Extract the (x, y) coordinate from the center of the cell holding the provided text.  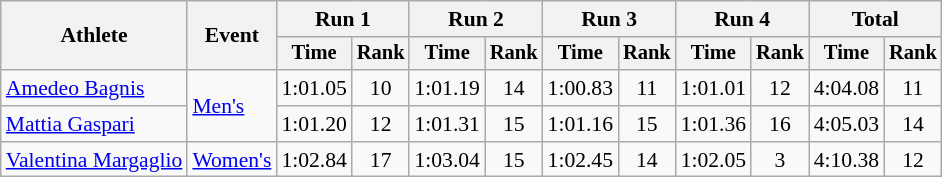
Run 4 (742, 19)
1:01.16 (580, 124)
Men's (232, 106)
Total (876, 19)
1:01.36 (714, 124)
Run 1 (342, 19)
1:01.31 (446, 124)
Run 3 (610, 19)
1:01.20 (314, 124)
Run 2 (476, 19)
1:01.01 (714, 88)
16 (780, 124)
1:01.19 (446, 88)
Athlete (94, 36)
4:05.03 (846, 124)
1:01.05 (314, 88)
10 (381, 88)
1:00.83 (580, 88)
Mattia Gaspari (94, 124)
Event (232, 36)
4:04.08 (846, 88)
Amedeo Bagnis (94, 88)
